Return the [x, y] coordinate for the center point of the cell that contains the specified text.  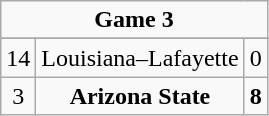
14 [18, 58]
Game 3 [134, 20]
Arizona State [140, 96]
3 [18, 96]
0 [256, 58]
8 [256, 96]
Louisiana–Lafayette [140, 58]
